Return [X, Y] of the center of cell containing provided text 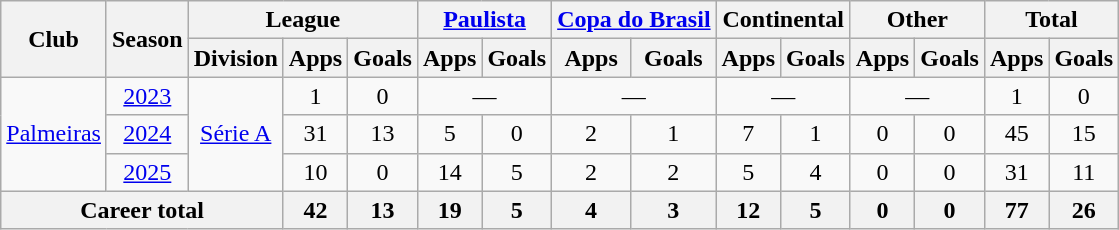
Palmeiras [54, 134]
45 [1016, 134]
26 [1084, 210]
Total [1051, 20]
3 [674, 210]
Paulista [484, 20]
Other [917, 20]
Continental [783, 20]
Copa do Brasil [634, 20]
77 [1016, 210]
Career total [142, 210]
2024 [147, 134]
Division [236, 58]
Club [54, 39]
2025 [147, 172]
12 [748, 210]
10 [315, 172]
11 [1084, 172]
2023 [147, 96]
14 [449, 172]
Série A [236, 134]
19 [449, 210]
League [302, 20]
7 [748, 134]
15 [1084, 134]
Season [147, 39]
42 [315, 210]
